Output the [X, Y] coordinate of the center of the cell containing the given text.  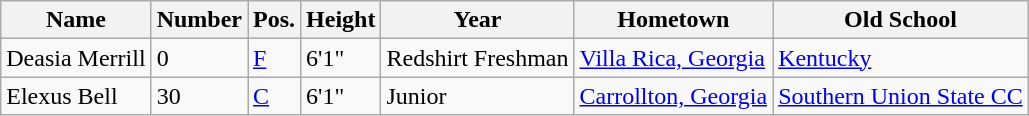
Hometown [674, 20]
Redshirt Freshman [478, 58]
Height [341, 20]
0 [199, 58]
Carrollton, Georgia [674, 96]
Villa Rica, Georgia [674, 58]
30 [199, 96]
C [274, 96]
Kentucky [901, 58]
Junior [478, 96]
Pos. [274, 20]
Name [76, 20]
Old School [901, 20]
Southern Union State CC [901, 96]
Deasia Merrill [76, 58]
F [274, 58]
Elexus Bell [76, 96]
Number [199, 20]
Year [478, 20]
